Locate the cell with the specified text and output its [X, Y] center coordinate. 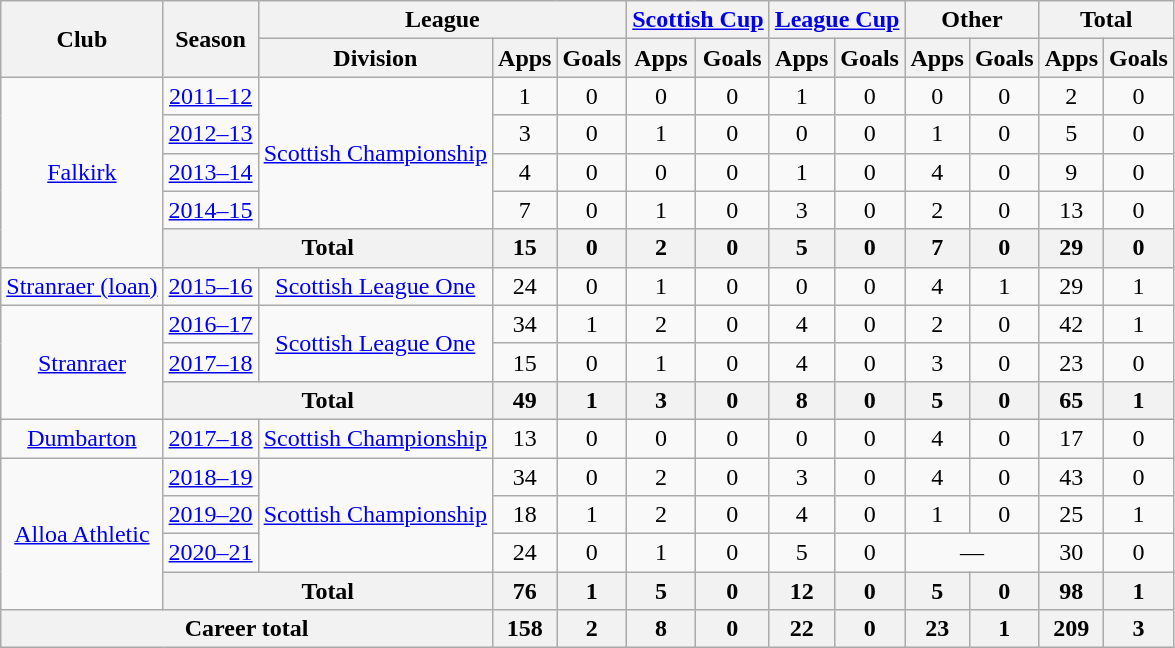
Alloa Athletic [82, 534]
25 [1071, 515]
49 [525, 400]
Stranraer (loan) [82, 286]
76 [525, 591]
2016–17 [210, 324]
2011–12 [210, 96]
2015–16 [210, 286]
9 [1071, 172]
Club [82, 39]
2018–19 [210, 477]
2020–21 [210, 553]
17 [1071, 438]
Career total [247, 629]
2012–13 [210, 134]
158 [525, 629]
Dumbarton [82, 438]
42 [1071, 324]
League Cup [837, 20]
65 [1071, 400]
— [972, 553]
League [442, 20]
22 [802, 629]
2014–15 [210, 210]
18 [525, 515]
Season [210, 39]
Scottish Cup [698, 20]
Other [972, 20]
30 [1071, 553]
43 [1071, 477]
Division [375, 58]
209 [1071, 629]
2013–14 [210, 172]
2019–20 [210, 515]
12 [802, 591]
98 [1071, 591]
Stranraer [82, 362]
Falkirk [82, 172]
